Return the [X, Y] coordinate for the center point of the cell that contains the specified text.  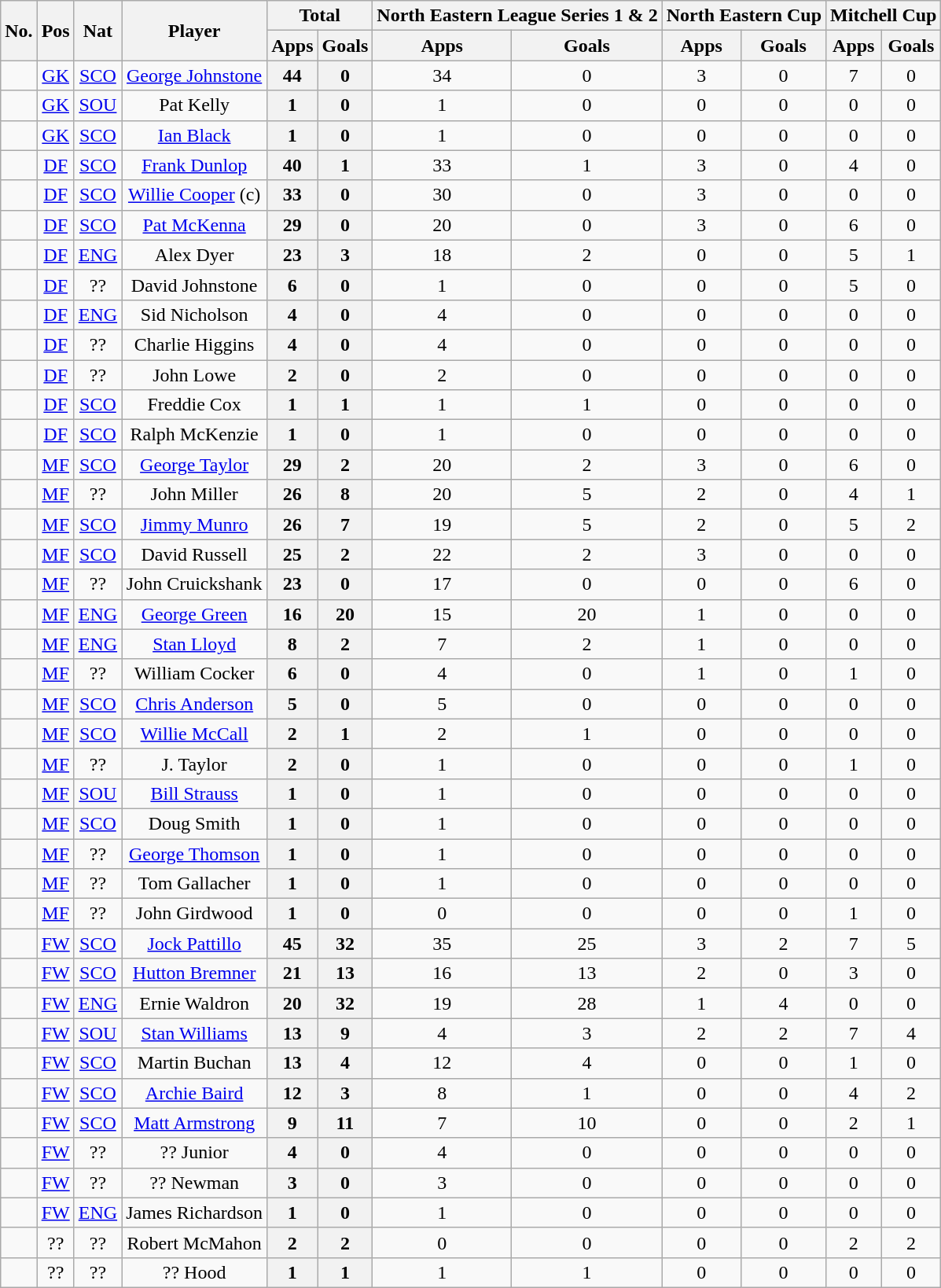
34 [442, 75]
Pos [55, 31]
Ian Black [195, 135]
Doug Smith [195, 823]
Archie Baird [195, 1093]
Bill Strauss [195, 793]
22 [442, 554]
Ernie Waldron [195, 1003]
Mitchell Cup [884, 16]
Matt Armstrong [195, 1123]
21 [292, 973]
?? Hood [195, 1272]
North Eastern League Series 1 & 2 [517, 16]
15 [442, 614]
George Thomson [195, 853]
Nat [97, 31]
Willie McCall [195, 734]
John Girdwood [195, 914]
J. Taylor [195, 764]
Ralph McKenzie [195, 435]
William Cocker [195, 674]
28 [586, 1003]
Player [195, 31]
North Eastern Cup [744, 16]
John Miller [195, 495]
Stan Williams [195, 1033]
Freddie Cox [195, 405]
Jock Pattillo [195, 944]
Pat McKenna [195, 225]
Pat Kelly [195, 105]
George Johnstone [195, 75]
Hutton Bremner [195, 973]
Martin Buchan [195, 1063]
Willie Cooper (c) [195, 195]
Robert McMahon [195, 1242]
George Taylor [195, 465]
Jimmy Munro [195, 524]
40 [292, 165]
Charlie Higgins [195, 344]
30 [442, 195]
?? Newman [195, 1183]
45 [292, 944]
Stan Lloyd [195, 644]
17 [442, 584]
35 [442, 944]
John Lowe [195, 375]
No. [19, 31]
Frank Dunlop [195, 165]
Chris Anderson [195, 704]
Alex Dyer [195, 255]
James Richardson [195, 1213]
10 [586, 1123]
David Russell [195, 554]
?? Junior [195, 1153]
18 [442, 255]
Sid Nicholson [195, 315]
Tom Gallacher [195, 884]
44 [292, 75]
David Johnstone [195, 285]
Total [320, 16]
George Green [195, 614]
John Cruickshank [195, 584]
11 [345, 1123]
